Locate the cell with the specified text and output its (x, y) center coordinate. 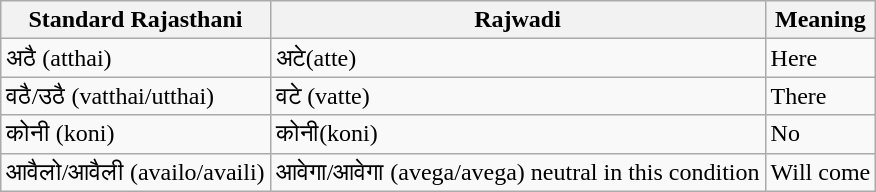
अटे(atte) (518, 58)
Rajwadi (518, 20)
Will come (820, 172)
वटे (vatte) (518, 96)
अठै (atthai) (136, 58)
कोनी(koni) (518, 134)
आवेगा/आवेगा (avega/avega) neutral in this condition (518, 172)
Standard Rajasthani (136, 20)
Here (820, 58)
आवैलो/आवैली (availo/availi) (136, 172)
Meaning (820, 20)
No (820, 134)
There (820, 96)
वठै/उठै (vatthai/utthai) (136, 96)
कोनी (koni) (136, 134)
